For the text-containing cell, return its midpoint in [X, Y] coordinate format. 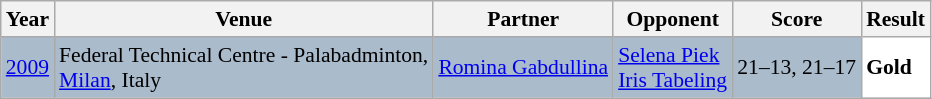
Romina Gabdullina [523, 68]
Partner [523, 19]
Year [28, 19]
Gold [896, 68]
Opponent [672, 19]
2009 [28, 68]
Result [896, 19]
Federal Technical Centre - Palabadminton,Milan, Italy [244, 68]
Score [796, 19]
Selena Piek Iris Tabeling [672, 68]
Venue [244, 19]
21–13, 21–17 [796, 68]
